Extract the [x, y] coordinate from the center of the cell holding the provided text.  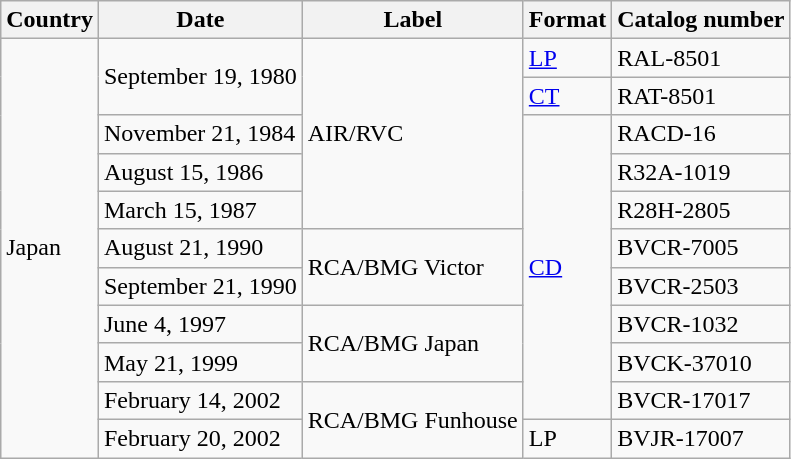
RCA/BMG Funhouse [412, 419]
BVJR-17007 [701, 438]
February 14, 2002 [200, 400]
R28H-2805 [701, 210]
May 21, 1999 [200, 362]
June 4, 1997 [200, 324]
RCA/BMG Japan [412, 343]
BVCR-7005 [701, 248]
August 21, 1990 [200, 248]
Label [412, 20]
CD [567, 267]
November 21, 1984 [200, 134]
Country [50, 20]
RACD-16 [701, 134]
RAL-8501 [701, 58]
RAT-8501 [701, 96]
September 19, 1980 [200, 77]
March 15, 1987 [200, 210]
RCA/BMG Victor [412, 267]
September 21, 1990 [200, 286]
BVCR-17017 [701, 400]
BVCR-1032 [701, 324]
R32A-1019 [701, 172]
CT [567, 96]
Catalog number [701, 20]
BVCK-37010 [701, 362]
February 20, 2002 [200, 438]
Date [200, 20]
August 15, 1986 [200, 172]
Format [567, 20]
AIR/RVC [412, 134]
BVCR-2503 [701, 286]
Japan [50, 248]
